Return (x, y) of the center of cell containing provided text 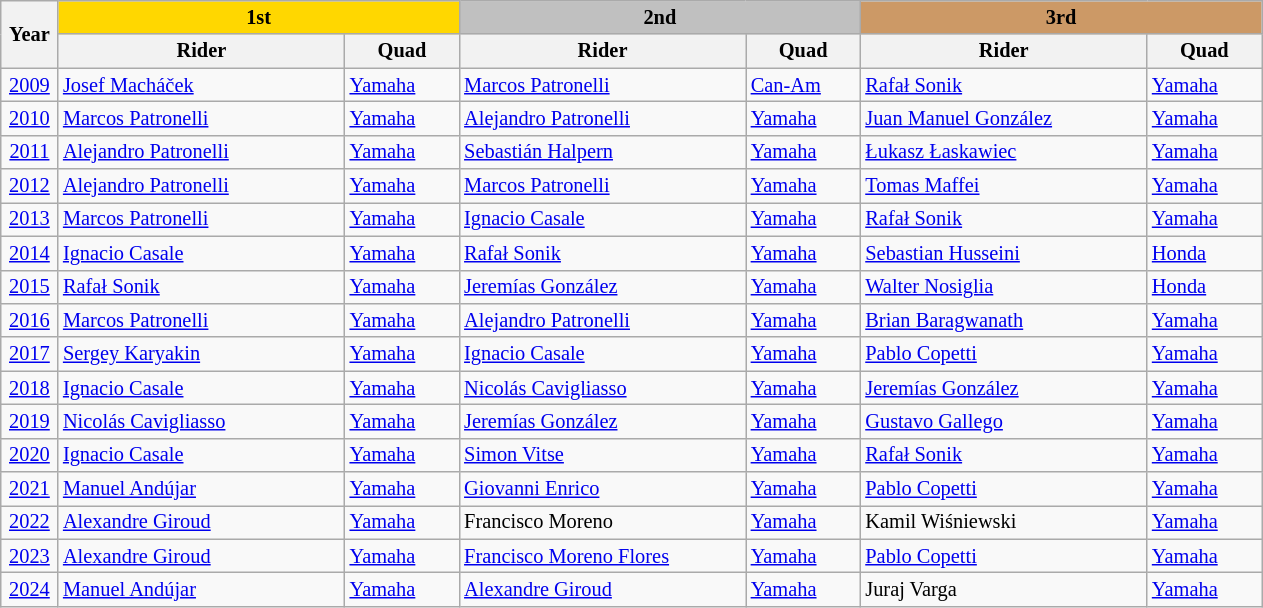
Sebastian Husseini (1004, 253)
2024 (30, 589)
2022 (30, 522)
2015 (30, 287)
2012 (30, 186)
2014 (30, 253)
Year (30, 34)
Francisco Moreno Flores (602, 556)
Tomas Maffei (1004, 186)
Walter Nosiglia (1004, 287)
Sebastián Halpern (602, 152)
2021 (30, 489)
2016 (30, 320)
Gustavo Gallego (1004, 421)
Simon Vitse (602, 455)
2020 (30, 455)
Juan Manuel González (1004, 118)
2nd (660, 17)
Juraj Varga (1004, 589)
2013 (30, 219)
Can-Am (804, 85)
2009 (30, 85)
2011 (30, 152)
2023 (30, 556)
Josef Macháček (202, 85)
Giovanni Enrico (602, 489)
Sergey Karyakin (202, 354)
2010 (30, 118)
2017 (30, 354)
2018 (30, 388)
2019 (30, 421)
Łukasz Łaskawiec (1004, 152)
Brian Baragwanath (1004, 320)
3rd (1060, 17)
Francisco Moreno (602, 522)
1st (258, 17)
Kamil Wiśniewski (1004, 522)
